Provide the [x, y] coordinate of the cell's center where the given text is located.  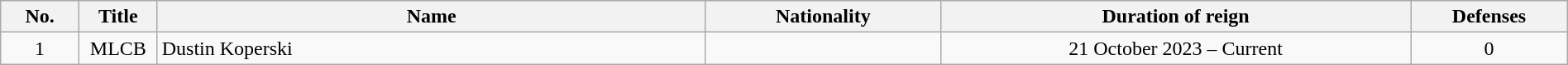
Title [117, 17]
1 [40, 48]
Nationality [823, 17]
0 [1489, 48]
MLCB [117, 48]
Defenses [1489, 17]
21 October 2023 – Current [1175, 48]
Duration of reign [1175, 17]
No. [40, 17]
Dustin Koperski [432, 48]
Name [432, 17]
